Identify which cell holds the provided text, then report its [X, Y] central coordinate. 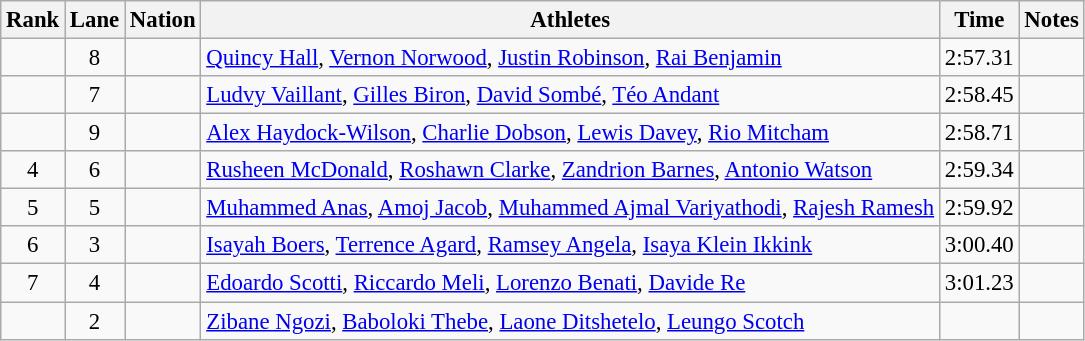
Nation [163, 20]
Rank [33, 20]
2 [95, 321]
2:58.71 [979, 133]
Lane [95, 20]
Alex Haydock-Wilson, Charlie Dobson, Lewis Davey, Rio Mitcham [570, 133]
Ludvy Vaillant, Gilles Biron, David Sombé, Téo Andant [570, 95]
9 [95, 133]
3:01.23 [979, 283]
Edoardo Scotti, Riccardo Meli, Lorenzo Benati, Davide Re [570, 283]
Time [979, 20]
3 [95, 245]
Isayah Boers, Terrence Agard, Ramsey Angela, Isaya Klein Ikkink [570, 245]
2:59.92 [979, 208]
Quincy Hall, Vernon Norwood, Justin Robinson, Rai Benjamin [570, 58]
Rusheen McDonald, Roshawn Clarke, Zandrion Barnes, Antonio Watson [570, 170]
2:58.45 [979, 95]
8 [95, 58]
2:59.34 [979, 170]
Notes [1052, 20]
2:57.31 [979, 58]
3:00.40 [979, 245]
Zibane Ngozi, Baboloki Thebe, Laone Ditshetelo, Leungo Scotch [570, 321]
Muhammed Anas, Amoj Jacob, Muhammed Ajmal Variyathodi, Rajesh Ramesh [570, 208]
Athletes [570, 20]
